Locate the cell with the specified text and output its (x, y) center coordinate. 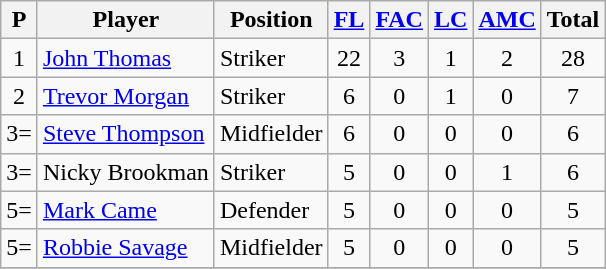
AMC (507, 20)
Player (126, 20)
Nicky Brookman (126, 172)
P (20, 20)
7 (573, 96)
LC (450, 20)
22 (349, 58)
3 (400, 58)
Mark Came (126, 210)
Robbie Savage (126, 248)
FAC (400, 20)
John Thomas (126, 58)
Total (573, 20)
Trevor Morgan (126, 96)
28 (573, 58)
Steve Thompson (126, 134)
FL (349, 20)
Defender (271, 210)
Position (271, 20)
